Output the [X, Y] coordinate of the center of the cell containing the given text.  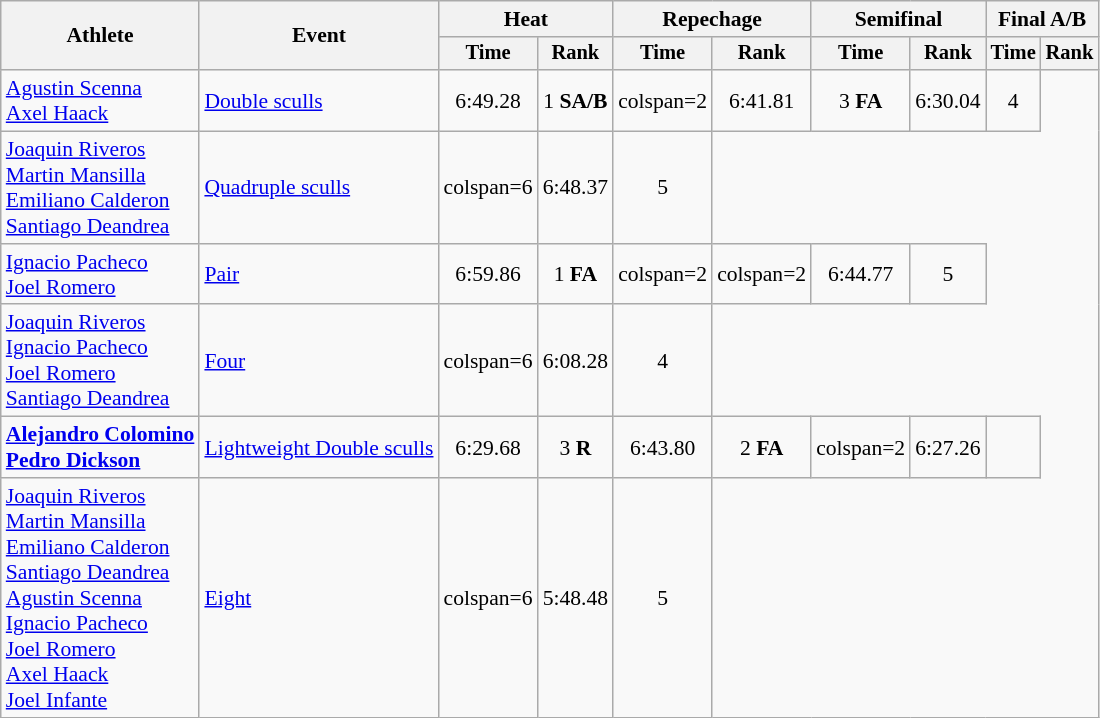
2 FA [762, 448]
Pair [318, 274]
6:08.28 [576, 361]
5:48.48 [576, 598]
Joaquin RiverosMartin MansillaEmiliano CalderonSantiago DeandreaAgustin ScennaIgnacio PachecoJoel RomeroAxel HaackJoel Infante [100, 598]
6:43.80 [662, 448]
6:41.81 [762, 100]
6:30.04 [948, 100]
Double sculls [318, 100]
6:27.26 [948, 448]
Athlete [100, 36]
6:29.68 [488, 448]
3 FA [860, 100]
Repechage [712, 19]
Joaquin RiverosIgnacio PachecoJoel RomeroSantiago Deandrea [100, 361]
Agustin ScennaAxel Haack [100, 100]
Joaquin RiverosMartin MansillaEmiliano CalderonSantiago Deandrea [100, 188]
Quadruple sculls [318, 188]
1 SA/B [576, 100]
6:49.28 [488, 100]
Alejandro ColominoPedro Dickson [100, 448]
Eight [318, 598]
Four [318, 361]
Semifinal [898, 19]
3 R [576, 448]
Final A/B [1042, 19]
Ignacio PachecoJoel Romero [100, 274]
Event [318, 36]
Lightweight Double sculls [318, 448]
6:59.86 [488, 274]
1 FA [576, 274]
Heat [526, 19]
6:48.37 [576, 188]
6:44.77 [860, 274]
